Scan for the cell matching the given text and deliver its (X, Y) coordinate at center. 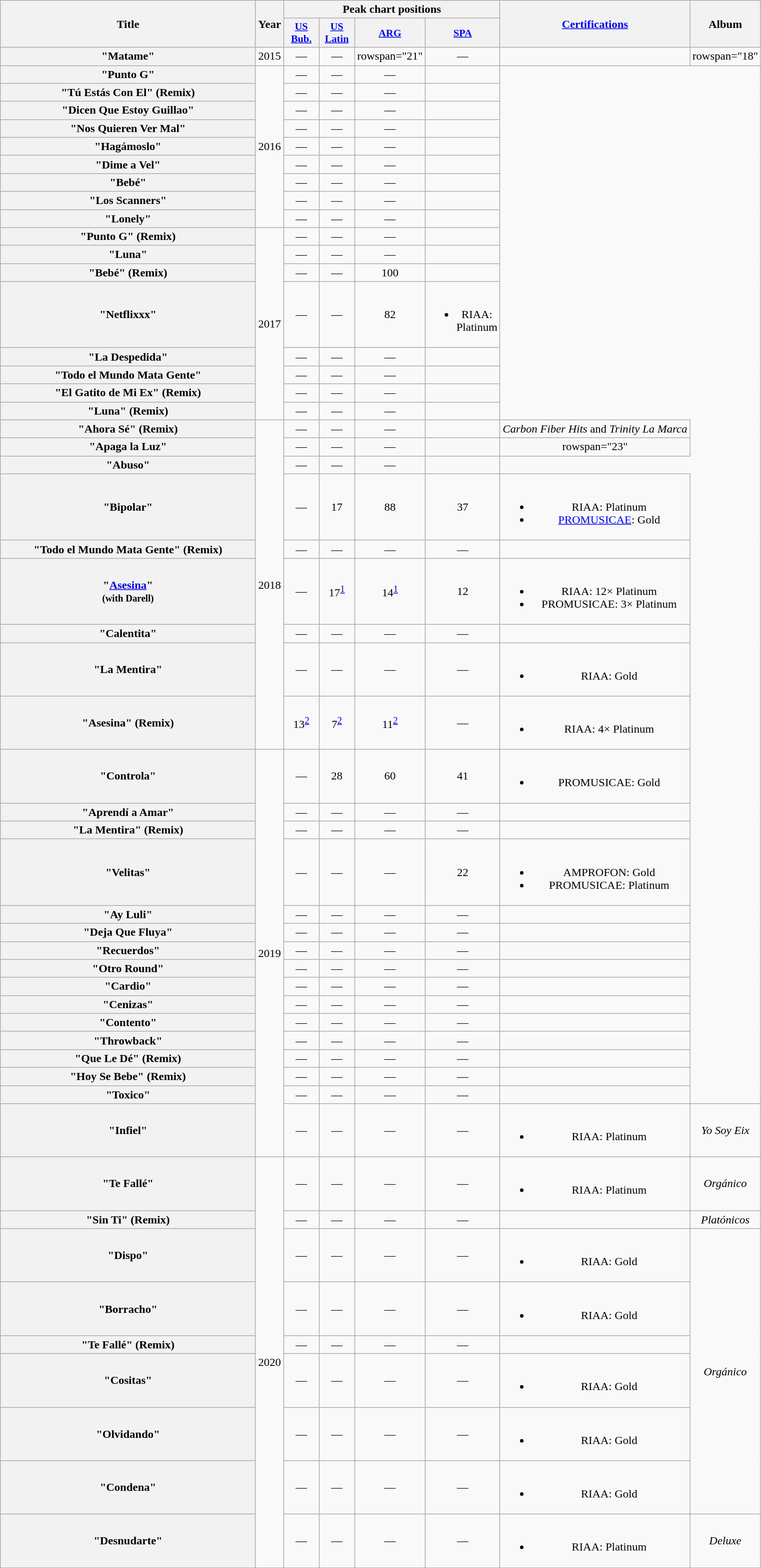
"La Mentira" (128, 669)
"Asesina" (Remix) (128, 723)
rowspan="21" (390, 56)
RIAA: 12× Platinum PROMUSICAE: 3× Platinum (595, 591)
2016 (270, 147)
"Los Scanners" (128, 200)
"Velitas" (128, 872)
USBub. (301, 33)
"Dime a Vel" (128, 164)
"Olvidando" (128, 1434)
"Cardio" (128, 986)
37 (463, 507)
"Recuerdos" (128, 950)
"Te Fallé" (128, 1184)
82 (390, 315)
"La Mentira" (Remix) (128, 830)
"Bebé" (Remix) (128, 273)
"Cositas" (128, 1380)
"Sin Ti" (Remix) (128, 1220)
Peak chart positions (392, 9)
Year (270, 24)
"Punto G" (128, 74)
12 (463, 591)
"Bebé" (128, 182)
88 (390, 507)
2020 (270, 1363)
Platónicos (725, 1220)
"Apaga la Luz" (128, 447)
"Cenizas" (128, 1004)
SPA (463, 33)
ARG (390, 33)
"Condena" (128, 1487)
"Lonely" (128, 218)
AMPROFON: GoldPROMUSICAE: Platinum (595, 872)
rowspan="18" (725, 56)
"Controla" (128, 776)
41 (463, 776)
"Te Fallé" (Remix) (128, 1345)
"Luna" (Remix) (128, 411)
"Netflixxx" (128, 315)
"Contento" (128, 1022)
"Punto G" (Remix) (128, 237)
112 (390, 723)
RIAA: Platinum PROMUSICAE: Gold (595, 507)
"El Gatito de Mi Ex" (Remix) (128, 393)
141 (390, 591)
Album (725, 24)
100 (390, 273)
"Abuso" (128, 465)
60 (390, 776)
2015 (270, 56)
72 (337, 723)
"Hoy Se Bebe" (Remix) (128, 1076)
rowspan="23" (595, 447)
"Infiel" (128, 1130)
Deluxe (725, 1541)
"Deja Que Fluya" (128, 932)
"Borracho" (128, 1309)
PROMUSICAE: Gold (595, 776)
Certifications (595, 24)
"Dispo" (128, 1255)
171 (337, 591)
2017 (270, 324)
2018 (270, 585)
"Ay Luli" (128, 914)
"La Despedida" (128, 357)
"Nos Quieren Ver Mal" (128, 128)
"Calentita" (128, 633)
"Tú Estás Con El" (Remix) (128, 92)
"Asesina"(with Darell) (128, 591)
"Throwback" (128, 1040)
"Luna" (128, 255)
Title (128, 24)
"Todo el Mundo Mata Gente" (128, 375)
USLatin (337, 33)
"Matame" (128, 56)
"Bipolar" (128, 507)
"Hagámoslo" (128, 146)
28 (337, 776)
"Desnudarte" (128, 1541)
RIAA: 4× Platinum (595, 723)
"Que Le Dé" (Remix) (128, 1058)
"Ahora Sé" (Remix) (128, 429)
"Otro Round" (128, 968)
"Dicen Que Estoy Guillao" (128, 110)
"Aprendí a Amar" (128, 812)
Yo Soy Eix (725, 1130)
22 (463, 872)
"Todo el Mundo Mata Gente" (Remix) (128, 549)
"Toxico" (128, 1095)
2019 (270, 953)
Carbon Fiber Hits and Trinity La Marca (595, 429)
17 (337, 507)
132 (301, 723)
